Locate the cell with the specified text and output its [X, Y] center coordinate. 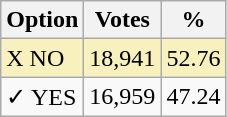
✓ YES [42, 97]
% [194, 20]
X NO [42, 58]
Votes [122, 20]
18,941 [122, 58]
Option [42, 20]
16,959 [122, 97]
47.24 [194, 97]
52.76 [194, 58]
